Determine the [X, Y] coordinate at the center of the cell enclosing the given text.  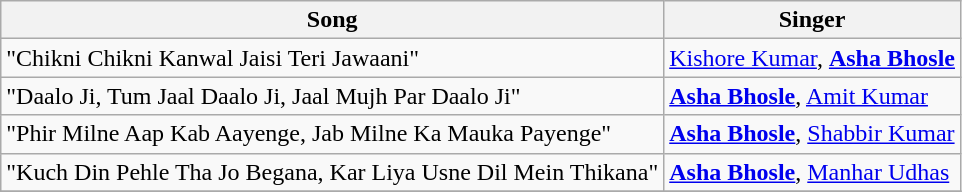
Asha Bhosle, Shabbir Kumar [812, 134]
Asha Bhosle, Manhar Udhas [812, 172]
"Kuch Din Pehle Tha Jo Begana, Kar Liya Usne Dil Mein Thikana" [332, 172]
"Daalo Ji, Tum Jaal Daalo Ji, Jaal Mujh Par Daalo Ji" [332, 96]
Kishore Kumar, Asha Bhosle [812, 58]
"Phir Milne Aap Kab Aayenge, Jab Milne Ka Mauka Payenge" [332, 134]
Singer [812, 20]
Asha Bhosle, Amit Kumar [812, 96]
Song [332, 20]
"Chikni Chikni Kanwal Jaisi Teri Jawaani" [332, 58]
